Search for the cell housing the specified text and yield its [x, y] center coordinate. 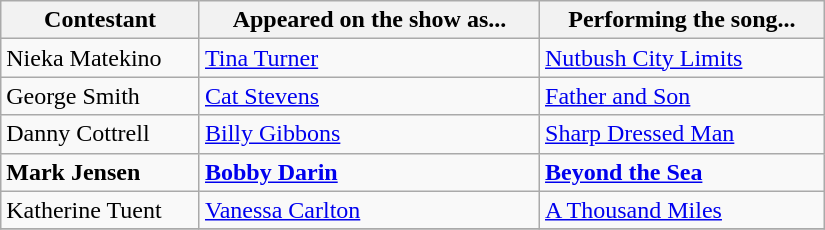
Nieka Matekino [100, 58]
Danny Cottrell [100, 134]
Appeared on the show as... [369, 20]
George Smith [100, 96]
Billy Gibbons [369, 134]
Bobby Darin [369, 172]
Katherine Tuent [100, 210]
Mark Jensen [100, 172]
Contestant [100, 20]
A Thousand Miles [682, 210]
Nutbush City Limits [682, 58]
Performing the song... [682, 20]
Father and Son [682, 96]
Tina Turner [369, 58]
Cat Stevens [369, 96]
Vanessa Carlton [369, 210]
Beyond the Sea [682, 172]
Sharp Dressed Man [682, 134]
